Locate the cell with the specified text and output its (X, Y) center coordinate. 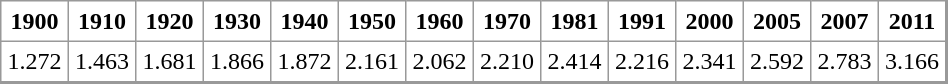
1970 (507, 21)
1960 (440, 21)
1940 (305, 21)
1.463 (102, 62)
2.414 (575, 62)
1.872 (305, 62)
2.210 (507, 62)
1.866 (237, 62)
2.062 (440, 62)
1991 (642, 21)
2007 (845, 21)
1930 (237, 21)
3.166 (912, 62)
1920 (170, 21)
1910 (102, 21)
2011 (912, 21)
1950 (372, 21)
1900 (35, 21)
2.161 (372, 62)
2.341 (710, 62)
2.592 (777, 62)
1981 (575, 21)
1.681 (170, 62)
1.272 (35, 62)
2000 (710, 21)
2.216 (642, 62)
2005 (777, 21)
2.783 (845, 62)
